Determine the [x, y] coordinate at the center of the cell enclosing the given text.  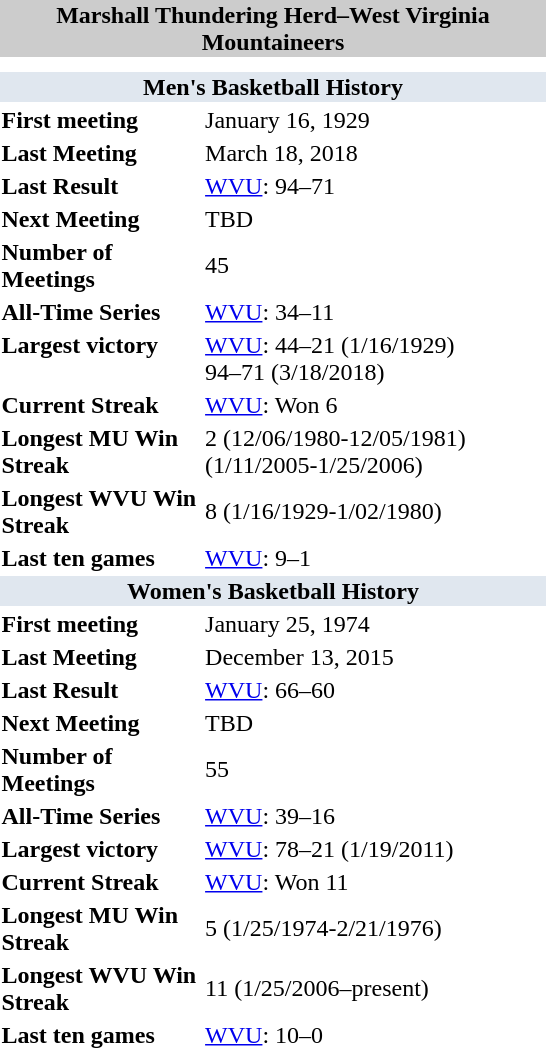
March 18, 2018 [375, 153]
WVU: 34–11 [375, 312]
45 [375, 266]
Last ten games [100, 558]
WVU: 44–21 (1/16/1929)94–71 (3/18/2018) [375, 358]
WVU: 94–71 [375, 186]
WVU: 66–60 [375, 690]
January 25, 1974 [375, 624]
WVU: 9–1 [375, 558]
11 (1/25/2006–present) [375, 988]
2 (12/06/1980-12/05/1981) (1/11/2005-1/25/2006) [375, 452]
8 (1/16/1929-1/02/1980) [375, 512]
Marshall Thundering Herd–West Virginia Mountaineers [273, 28]
WVU: Won 6 [375, 405]
WVU: 78–21 (1/19/2011) [375, 849]
January 16, 1929 [375, 120]
Women's Basketball History [273, 591]
WVU: Won 11 [375, 882]
WVU: 39–16 [375, 816]
5 (1/25/1974-2/21/1976) [375, 928]
Men's Basketball History [273, 87]
December 13, 2015 [375, 657]
55 [375, 770]
